Identify which cell holds the provided text, then report its [X, Y] central coordinate. 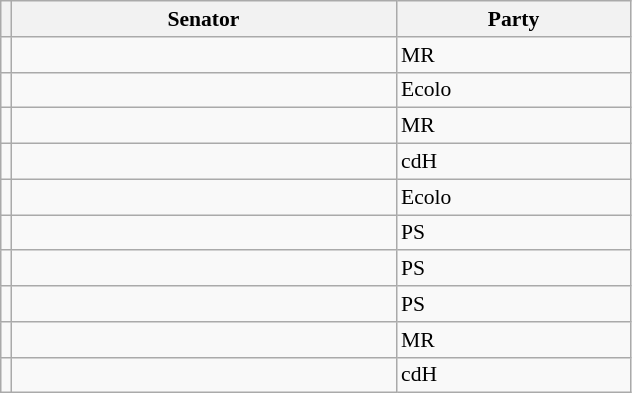
Party [514, 19]
Senator [204, 19]
